Output the (x, y) coordinate of the center of the cell containing the given text.  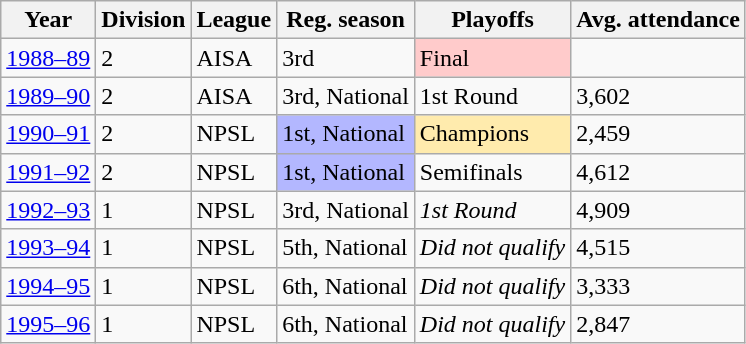
Champions (492, 134)
4,612 (658, 172)
Semifinals (492, 172)
League (234, 20)
1992–93 (48, 210)
1989–90 (48, 96)
1991–92 (48, 172)
3,333 (658, 286)
Reg. season (346, 20)
2,847 (658, 324)
3,602 (658, 96)
4,909 (658, 210)
1990–91 (48, 134)
2,459 (658, 134)
Playoffs (492, 20)
1994–95 (48, 286)
Division (144, 20)
5th, National (346, 248)
3rd (346, 58)
Final (492, 58)
4,515 (658, 248)
1988–89 (48, 58)
1995–96 (48, 324)
1993–94 (48, 248)
Year (48, 20)
Avg. attendance (658, 20)
